Extract the (x, y) coordinate from the center of the cell holding the provided text.  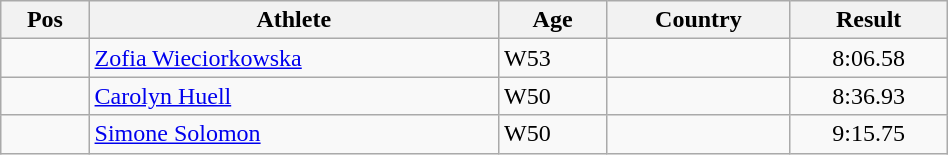
Simone Solomon (294, 134)
8:06.58 (868, 58)
Country (698, 20)
Result (868, 20)
Pos (45, 20)
Athlete (294, 20)
9:15.75 (868, 134)
Zofia Wieciorkowska (294, 58)
Carolyn Huell (294, 96)
W53 (552, 58)
8:36.93 (868, 96)
Age (552, 20)
